Provide the (x, y) coordinate of the cell's center where the given text is located.  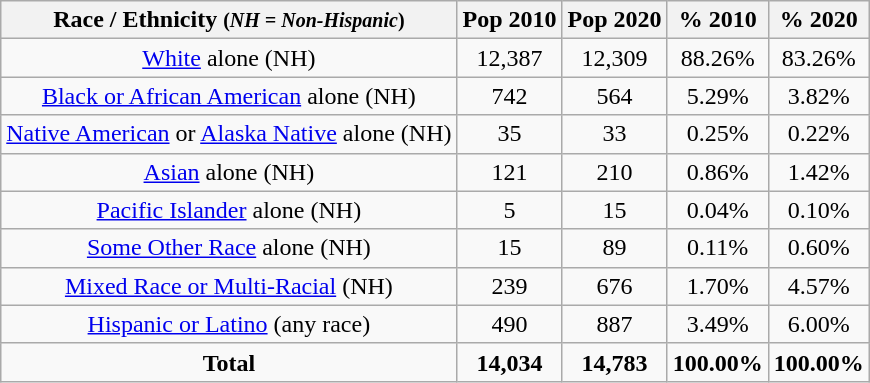
14,034 (510, 362)
3.82% (818, 96)
1.42% (818, 172)
0.10% (818, 210)
3.49% (718, 324)
% 2020 (818, 20)
5.29% (718, 96)
564 (614, 96)
0.60% (818, 248)
0.86% (718, 172)
239 (510, 286)
Native American or Alaska Native alone (NH) (229, 134)
0.25% (718, 134)
210 (614, 172)
% 2010 (718, 20)
Black or African American alone (NH) (229, 96)
White alone (NH) (229, 58)
121 (510, 172)
1.70% (718, 286)
0.22% (818, 134)
Pop 2010 (510, 20)
12,309 (614, 58)
Total (229, 362)
5 (510, 210)
83.26% (818, 58)
Some Other Race alone (NH) (229, 248)
Pacific Islander alone (NH) (229, 210)
Race / Ethnicity (NH = Non-Hispanic) (229, 20)
490 (510, 324)
89 (614, 248)
Pop 2020 (614, 20)
0.11% (718, 248)
Mixed Race or Multi-Racial (NH) (229, 286)
88.26% (718, 58)
14,783 (614, 362)
676 (614, 286)
Hispanic or Latino (any race) (229, 324)
12,387 (510, 58)
Asian alone (NH) (229, 172)
4.57% (818, 286)
33 (614, 134)
742 (510, 96)
35 (510, 134)
6.00% (818, 324)
887 (614, 324)
0.04% (718, 210)
